Find where the given text appears and provide that cell's center as (X, Y) coordinate. 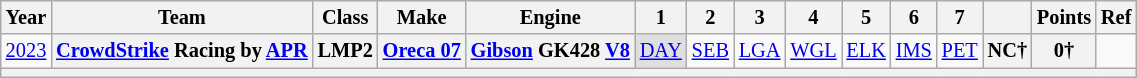
DAY (661, 51)
LGA (760, 51)
PET (960, 51)
Points (1064, 17)
CrowdStrike Racing by APR (182, 51)
2023 (26, 51)
2 (710, 17)
Make (422, 17)
4 (813, 17)
NC† (1008, 51)
1 (661, 17)
Gibson GK428 V8 (550, 51)
Class (346, 17)
IMS (914, 51)
7 (960, 17)
Ref (1116, 17)
Oreca 07 (422, 51)
0† (1064, 51)
Team (182, 17)
ELK (866, 51)
5 (866, 17)
Year (26, 17)
Engine (550, 17)
SEB (710, 51)
WGL (813, 51)
6 (914, 17)
LMP2 (346, 51)
3 (760, 17)
